Detect which cell encompasses the target text, then output its [X, Y] center coordinate. 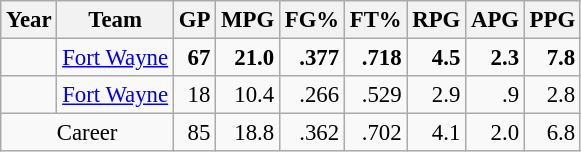
2.9 [436, 95]
FT% [376, 20]
4.5 [436, 58]
.718 [376, 58]
7.8 [552, 58]
.377 [312, 58]
21.0 [248, 58]
2.3 [496, 58]
PPG [552, 20]
2.8 [552, 95]
.362 [312, 133]
FG% [312, 20]
6.8 [552, 133]
.266 [312, 95]
2.0 [496, 133]
GP [194, 20]
67 [194, 58]
.9 [496, 95]
RPG [436, 20]
.702 [376, 133]
MPG [248, 20]
4.1 [436, 133]
.529 [376, 95]
18 [194, 95]
10.4 [248, 95]
18.8 [248, 133]
85 [194, 133]
Team [116, 20]
Career [88, 133]
Year [29, 20]
APG [496, 20]
